Scan for the cell matching the given text and deliver its (X, Y) coordinate at center. 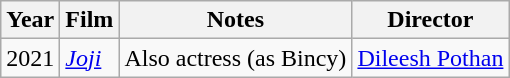
Film (90, 20)
Dileesh Pothan (430, 58)
Joji (90, 58)
Year (30, 20)
Also actress (as Bincy) (236, 58)
2021 (30, 58)
Director (430, 20)
Notes (236, 20)
